Find where the given text appears and provide that cell's center as (X, Y) coordinate. 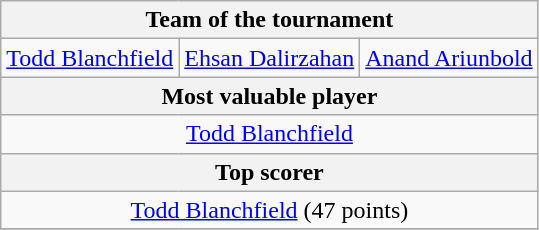
Anand Ariunbold (449, 58)
Top scorer (270, 172)
Todd Blanchfield (47 points) (270, 210)
Ehsan Dalirzahan (270, 58)
Most valuable player (270, 96)
Team of the tournament (270, 20)
